For the text-containing cell, return its midpoint in [x, y] coordinate format. 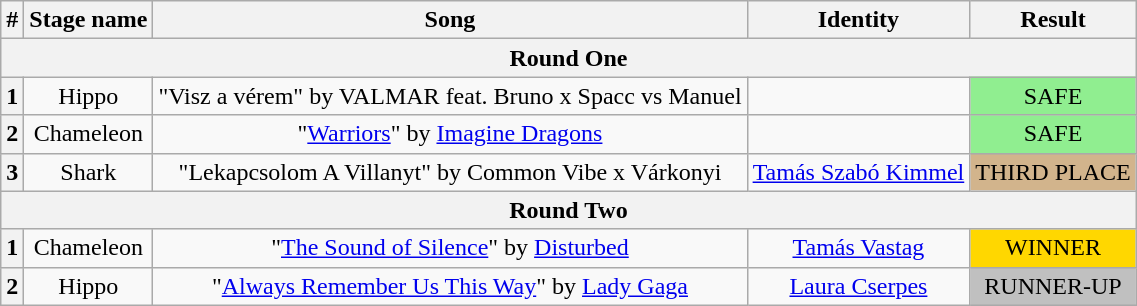
"The Sound of Silence" by Disturbed [450, 248]
"Visz a vérem" by VALMAR feat. Bruno x Spacc vs Manuel [450, 96]
Song [450, 20]
"Warriors" by Imagine Dragons [450, 134]
Shark [88, 172]
RUNNER-UP [1053, 286]
THIRD PLACE [1053, 172]
Round Two [568, 210]
"Always Remember Us This Way" by Lady Gaga [450, 286]
3 [12, 172]
Tamás Szabó Kimmel [858, 172]
Tamás Vastag [858, 248]
Stage name [88, 20]
Laura Cserpes [858, 286]
WINNER [1053, 248]
Round One [568, 58]
Result [1053, 20]
# [12, 20]
Identity [858, 20]
"Lekapcsolom A Villanyt" by Common Vibe x Várkonyi [450, 172]
